Search for the cell housing the specified text and yield its [x, y] center coordinate. 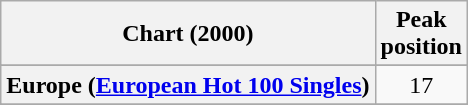
Europe (European Hot 100 Singles) [188, 85]
Peakposition [421, 34]
Chart (2000) [188, 34]
17 [421, 85]
